Locate the cell with the specified text and output its [x, y] center coordinate. 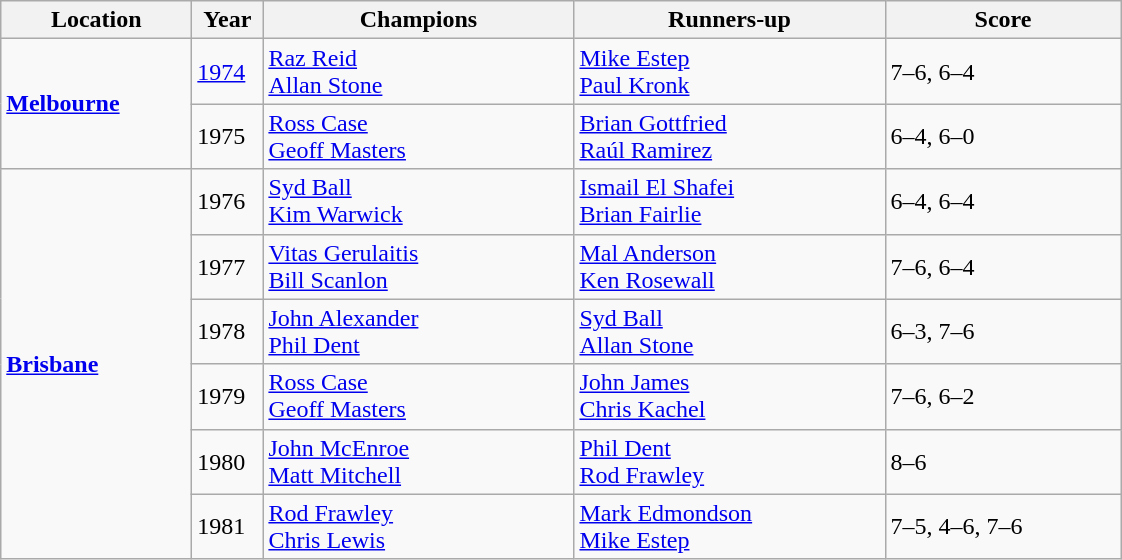
Brian Gottfried Raúl Ramirez [730, 136]
Phil Dent Rod Frawley [730, 462]
Syd Ball Kim Warwick [418, 202]
1977 [228, 266]
1974 [228, 72]
Rod Frawley Chris Lewis [418, 526]
Melbourne [96, 104]
Mark Edmondson Mike Estep [730, 526]
1975 [228, 136]
John James Chris Kachel [730, 396]
Runners-up [730, 20]
Mal Anderson Ken Rosewall [730, 266]
1980 [228, 462]
Brisbane [96, 364]
6–4, 6–4 [1003, 202]
Ismail El Shafei Brian Fairlie [730, 202]
Mike Estep Paul Kronk [730, 72]
Champions [418, 20]
1976 [228, 202]
6–3, 7–6 [1003, 332]
Vitas Gerulaitis Bill Scanlon [418, 266]
Location [96, 20]
John Alexander Phil Dent [418, 332]
7–6, 6–2 [1003, 396]
Syd Ball Allan Stone [730, 332]
1978 [228, 332]
Year [228, 20]
6–4, 6–0 [1003, 136]
8–6 [1003, 462]
Raz Reid Allan Stone [418, 72]
7–5, 4–6, 7–6 [1003, 526]
1981 [228, 526]
1979 [228, 396]
Score [1003, 20]
John McEnroe Matt Mitchell [418, 462]
